Scan for the cell matching the given text and deliver its (X, Y) coordinate at center. 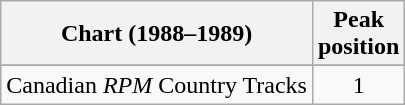
Chart (1988–1989) (157, 34)
Canadian RPM Country Tracks (157, 85)
Peakposition (358, 34)
1 (358, 85)
